Locate the cell with the specified text and output its (x, y) center coordinate. 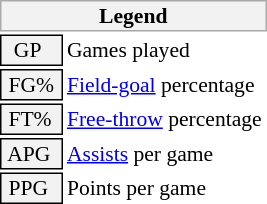
Field-goal percentage (166, 85)
Free-throw percentage (166, 120)
FT% (31, 120)
Games played (166, 50)
FG% (31, 85)
Assists per game (166, 154)
APG (31, 154)
GP (31, 50)
Legend (134, 16)
PPG (31, 188)
Points per game (166, 188)
